Return [x, y] of the center of cell containing provided text 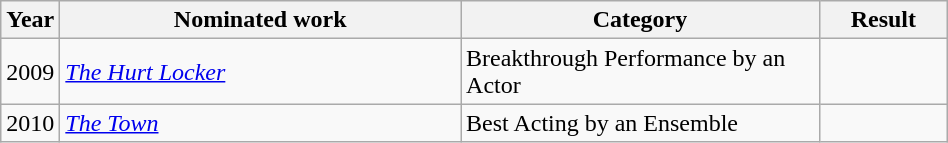
The Town [260, 123]
Breakthrough Performance by an Actor [640, 72]
Nominated work [260, 20]
Year [30, 20]
2010 [30, 123]
2009 [30, 72]
Best Acting by an Ensemble [640, 123]
Result [883, 20]
Category [640, 20]
The Hurt Locker [260, 72]
